Capture the cell that displays the provided text and extract its [x, y] central coordinate. 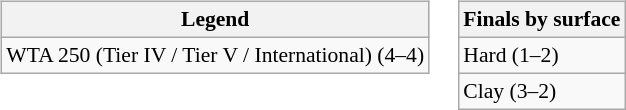
Hard (1–2) [542, 55]
Legend [215, 20]
Clay (3–2) [542, 91]
Finals by surface [542, 20]
WTA 250 (Tier IV / Tier V / International) (4–4) [215, 55]
